Return the [X, Y] coordinate for the center point of the cell that contains the specified text.  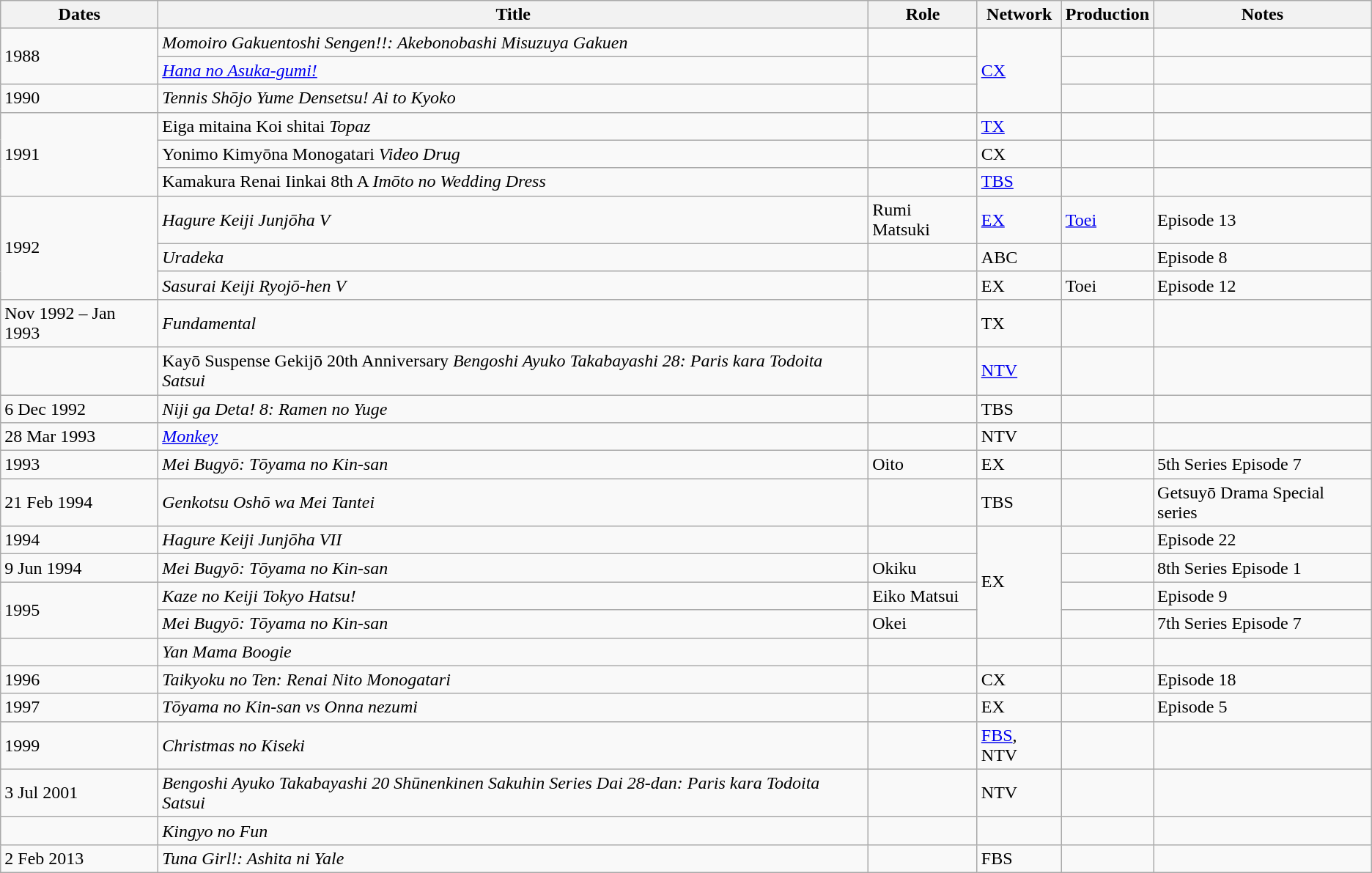
Kingyo no Fun [513, 830]
Yan Mama Boogie [513, 652]
Episode 8 [1263, 257]
Episode 5 [1263, 707]
Okiku [923, 568]
Fundamental [513, 323]
Eiga mitaina Koi shitai Topaz [513, 126]
1992 [79, 248]
1988 [79, 56]
2 Feb 2013 [79, 858]
Network [1019, 15]
6 Dec 1992 [79, 408]
Niji ga Deta! 8: Ramen no Yuge [513, 408]
Tōyama no Kin-san vs Onna nezumi [513, 707]
Oito [923, 465]
Dates [79, 15]
Momoiro Gakuentoshi Sengen!!: Akebonobashi Misuzuya Gakuen [513, 43]
Uradeka [513, 257]
Episode 12 [1263, 285]
Episode 13 [1263, 220]
7th Series Episode 7 [1263, 624]
Tuna Girl!: Ashita ni Yale [513, 858]
5th Series Episode 7 [1263, 465]
9 Jun 1994 [79, 568]
1994 [79, 540]
Episode 9 [1263, 596]
Taikyoku no Ten: Renai Nito Monogatari [513, 679]
Title [513, 15]
Bengoshi Ayuko Takabayashi 20 Shūnenkinen Sakuhin Series Dai 28-dan: Paris kara Todoita Satsui [513, 793]
1996 [79, 679]
Hagure Keiji Junjōha V [513, 220]
Hagure Keiji Junjōha VII [513, 540]
Getsuyō Drama Special series [1263, 503]
Nov 1992 – Jan 1993 [79, 323]
8th Series Episode 1 [1263, 568]
1993 [79, 465]
Role [923, 15]
FBS [1019, 858]
Eiko Matsui [923, 596]
Episode 22 [1263, 540]
28 Mar 1993 [79, 437]
Notes [1263, 15]
Hana no Asuka-gumi! [513, 70]
Kayō Suspense Gekijō 20th Anniversary Bengoshi Ayuko Takabayashi 28: Paris kara Todoita Satsui [513, 371]
Episode 18 [1263, 679]
FBS, NTV [1019, 745]
1999 [79, 745]
Kamakura Renai Iinkai 8th A Imōto no Wedding Dress [513, 182]
1997 [79, 707]
1991 [79, 154]
Rumi Matsuki [923, 220]
Kaze no Keiji Tokyo Hatsu! [513, 596]
ABC [1019, 257]
Tennis Shōjo Yume Densetsu! Ai to Kyoko [513, 98]
Monkey [513, 437]
Yonimo Kimyōna Monogatari Video Drug [513, 154]
3 Jul 2001 [79, 793]
1995 [79, 610]
Okei [923, 624]
21 Feb 1994 [79, 503]
Christmas no Kiseki [513, 745]
Production [1107, 15]
Sasurai Keiji Ryojō-hen V [513, 285]
Genkotsu Oshō wa Mei Tantei [513, 503]
1990 [79, 98]
